Pinpoint the cell where the given text exists, returning its [x, y] midpoint coordinate. 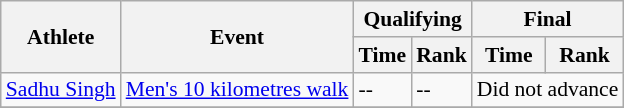
Did not advance [548, 90]
Athlete [61, 36]
Final [548, 19]
Event [238, 36]
Men's 10 kilometres walk [238, 90]
Qualifying [412, 19]
Sadhu Singh [61, 90]
